Locate the cell with the specified text and output its [X, Y] center coordinate. 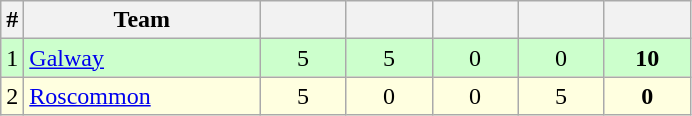
1 [12, 58]
Galway [142, 58]
# [12, 20]
Roscommon [142, 96]
2 [12, 96]
10 [647, 58]
Team [142, 20]
